Search for the cell housing the specified text and yield its [X, Y] center coordinate. 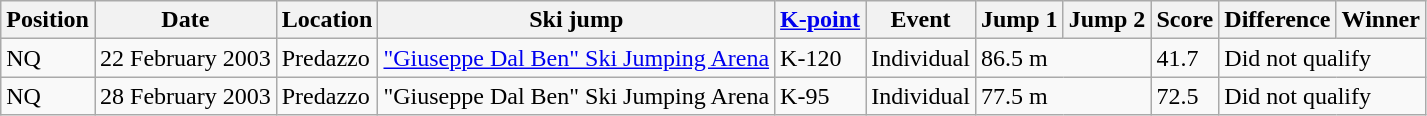
86.5 m [1063, 58]
Winner [1380, 20]
K-95 [820, 96]
K-point [820, 20]
22 February 2003 [185, 58]
Jump 1 [1019, 20]
Jump 2 [1107, 20]
Position [48, 20]
Difference [1278, 20]
77.5 m [1063, 96]
Date [185, 20]
K-120 [820, 58]
28 February 2003 [185, 96]
72.5 [1185, 96]
Location [327, 20]
41.7 [1185, 58]
Event [921, 20]
Ski jump [576, 20]
Score [1185, 20]
